Determine the [x, y] coordinate at the center of the cell enclosing the given text.  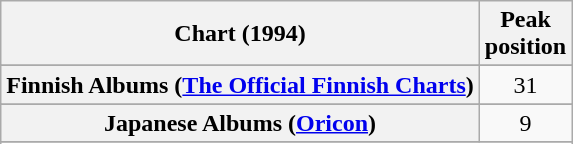
Chart (1994) [240, 34]
Finnish Albums (The Official Finnish Charts) [240, 85]
Peakposition [525, 34]
Japanese Albums (Oricon) [240, 123]
9 [525, 123]
31 [525, 85]
